Provide the (x, y) coordinate of the cell's center where the given text is located.  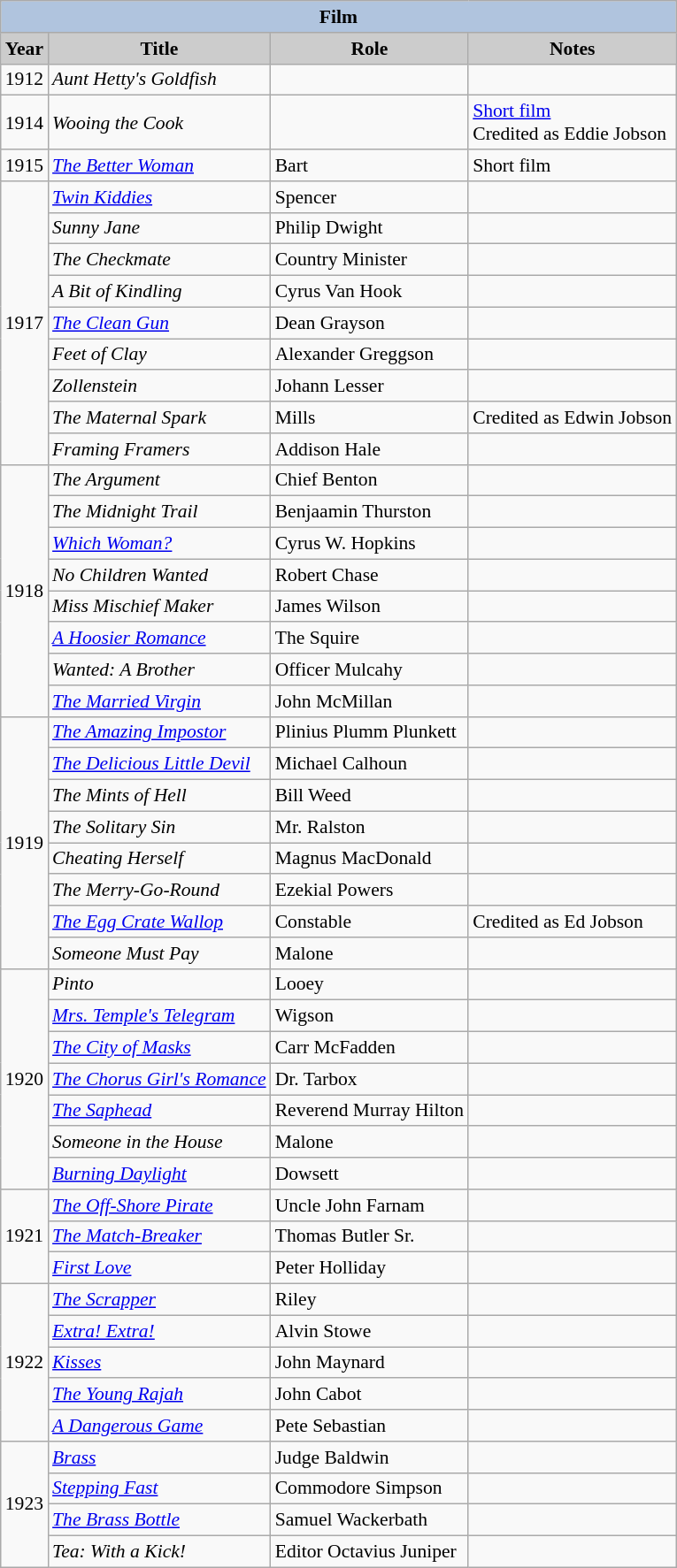
Sunny Jane (159, 228)
The Squire (370, 639)
1920 (25, 1079)
Someone in the House (159, 1143)
Dean Grayson (370, 323)
Short film Credited as Eddie Jobson (572, 122)
Stepping Fast (159, 1488)
Chief Benton (370, 480)
Thomas Butler Sr. (370, 1236)
1915 (25, 165)
Brass (159, 1457)
Cyrus Van Hook (370, 292)
Wanted: A Brother (159, 669)
1917 (25, 324)
Bill Weed (370, 796)
Uncle John Farnam (370, 1205)
The Egg Crate Wallop (159, 922)
Benjaamin Thurston (370, 512)
The Match-Breaker (159, 1236)
No Children Wanted (159, 575)
The Scrapper (159, 1300)
John Maynard (370, 1363)
Title (159, 49)
Johann Lesser (370, 386)
Notes (572, 49)
Year (25, 49)
Plinius Plumm Plunkett (370, 732)
Michael Calhoun (370, 764)
Samuel Wackerbath (370, 1520)
1918 (25, 591)
Carr McFadden (370, 1048)
Pete Sebastian (370, 1426)
Cyrus W. Hopkins (370, 544)
Twin Kiddies (159, 197)
Pinto (159, 984)
Looey (370, 984)
Kisses (159, 1363)
The Married Virgin (159, 701)
The Midnight Trail (159, 512)
Officer Mulcahy (370, 669)
James Wilson (370, 607)
Cheating Herself (159, 859)
Wigson (370, 1016)
The Brass Bottle (159, 1520)
Editor Octavius Juniper (370, 1552)
John Cabot (370, 1395)
Peter Holliday (370, 1268)
Credited as Edwin Jobson (572, 417)
Mrs. Temple's Telegram (159, 1016)
Spencer (370, 197)
First Love (159, 1268)
1921 (25, 1236)
Someone Must Pay (159, 953)
Alvin Stowe (370, 1331)
The Saphead (159, 1111)
The Young Rajah (159, 1395)
Zollenstein (159, 386)
Ezekial Powers (370, 891)
Extra! Extra! (159, 1331)
The Maternal Spark (159, 417)
Dowsett (370, 1174)
Country Minister (370, 260)
Philip Dwight (370, 228)
1914 (25, 122)
The Amazing Impostor (159, 732)
Aunt Hetty's Goldfish (159, 80)
A Bit of Kindling (159, 292)
The City of Masks (159, 1048)
John McMillan (370, 701)
The Better Woman (159, 165)
Burning Daylight (159, 1174)
1919 (25, 842)
Wooing the Cook (159, 122)
The Merry-Go-Round (159, 891)
Role (370, 49)
Miss Mischief Maker (159, 607)
Magnus MacDonald (370, 859)
Addison Hale (370, 449)
Film (338, 17)
1922 (25, 1363)
The Solitary Sin (159, 827)
Feet of Clay (159, 355)
1912 (25, 80)
1923 (25, 1504)
Robert Chase (370, 575)
The Clean Gun (159, 323)
Reverend Murray Hilton (370, 1111)
Credited as Ed Jobson (572, 922)
The Argument (159, 480)
The Mints of Hell (159, 796)
The Chorus Girl's Romance (159, 1079)
Short film (572, 165)
The Delicious Little Devil (159, 764)
A Dangerous Game (159, 1426)
Commodore Simpson (370, 1488)
Which Woman? (159, 544)
Tea: With a Kick! (159, 1552)
Dr. Tarbox (370, 1079)
Bart (370, 165)
Mills (370, 417)
Alexander Greggson (370, 355)
The Checkmate (159, 260)
Mr. Ralston (370, 827)
The Off-Shore Pirate (159, 1205)
A Hoosier Romance (159, 639)
Judge Baldwin (370, 1457)
Framing Framers (159, 449)
Constable (370, 922)
Riley (370, 1300)
